For the text-containing cell, return its midpoint in (x, y) coordinate format. 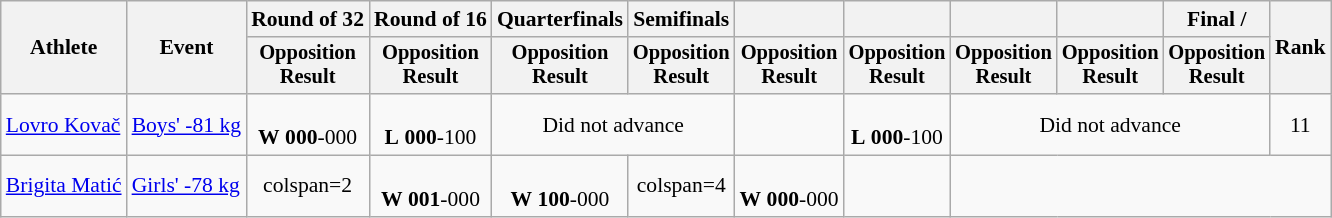
Quarterfinals (560, 19)
W 001-000 (430, 186)
Round of 32 (308, 19)
Athlete (64, 48)
Boys' -81 kg (187, 124)
colspan=2 (308, 186)
Brigita Matić (64, 186)
Round of 16 (430, 19)
Final / (1216, 19)
Event (187, 48)
Girls' -78 kg (187, 186)
W 100-000 (560, 186)
11 (1300, 124)
Lovro Kovač (64, 124)
Semifinals (682, 19)
Rank (1300, 48)
colspan=4 (682, 186)
